Return (X, Y) of the center of cell containing provided text 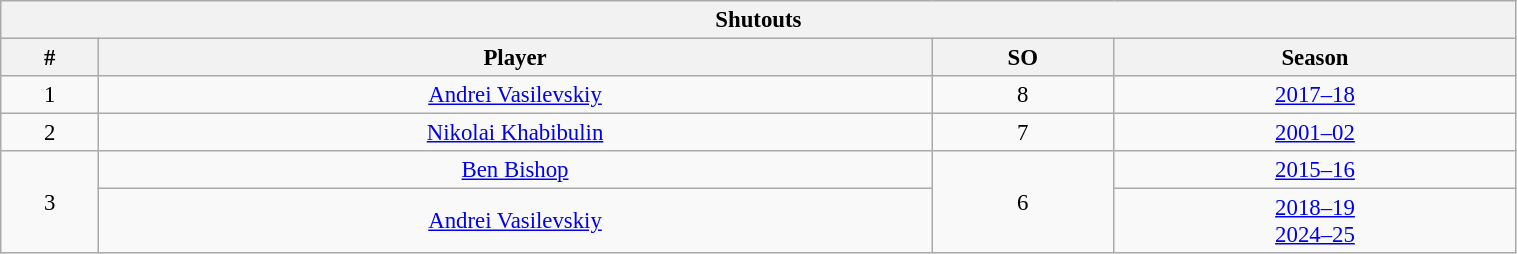
Player (516, 58)
2 (50, 133)
7 (1023, 133)
Ben Bishop (516, 170)
8 (1023, 95)
Nikolai Khabibulin (516, 133)
2017–18 (1315, 95)
3 (50, 202)
SO (1023, 58)
2001–02 (1315, 133)
# (50, 58)
Season (1315, 58)
2018–192024–25 (1315, 222)
1 (50, 95)
6 (1023, 202)
Shutouts (758, 20)
2015–16 (1315, 170)
